Pinpoint the cell where the given text exists, returning its [X, Y] midpoint coordinate. 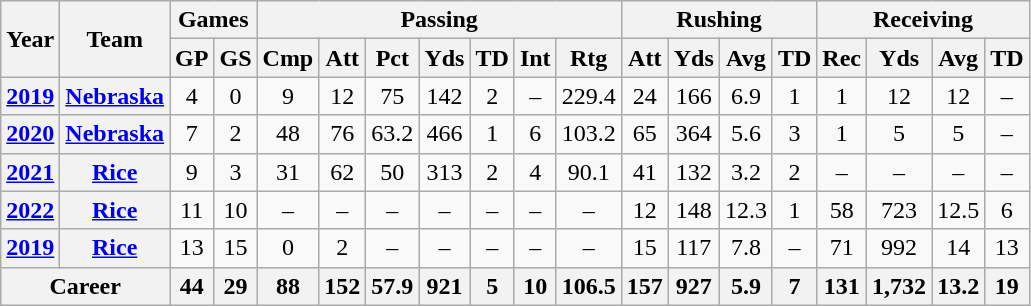
2021 [30, 172]
19 [1007, 286]
131 [842, 286]
Receiving [923, 20]
142 [444, 96]
57.9 [392, 286]
313 [444, 172]
157 [644, 286]
229.4 [588, 96]
Passing [439, 20]
152 [342, 286]
12.3 [746, 210]
31 [288, 172]
63.2 [392, 134]
Team [115, 39]
3.2 [746, 172]
1,732 [900, 286]
62 [342, 172]
166 [694, 96]
75 [392, 96]
117 [694, 248]
364 [694, 134]
992 [900, 248]
5.6 [746, 134]
14 [958, 248]
29 [236, 286]
Games [214, 20]
13.2 [958, 286]
6.9 [746, 96]
11 [192, 210]
58 [842, 210]
106.5 [588, 286]
90.1 [588, 172]
Rushing [719, 20]
Cmp [288, 58]
Pct [392, 58]
76 [342, 134]
Rtg [588, 58]
12.5 [958, 210]
921 [444, 286]
71 [842, 248]
88 [288, 286]
132 [694, 172]
5.9 [746, 286]
65 [644, 134]
148 [694, 210]
Year [30, 39]
Career [86, 286]
2020 [30, 134]
Int [535, 58]
GS [236, 58]
24 [644, 96]
50 [392, 172]
103.2 [588, 134]
2022 [30, 210]
GP [192, 58]
48 [288, 134]
41 [644, 172]
927 [694, 286]
466 [444, 134]
Rec [842, 58]
44 [192, 286]
7.8 [746, 248]
723 [900, 210]
